Extract the (X, Y) coordinate from the center of the cell holding the provided text.  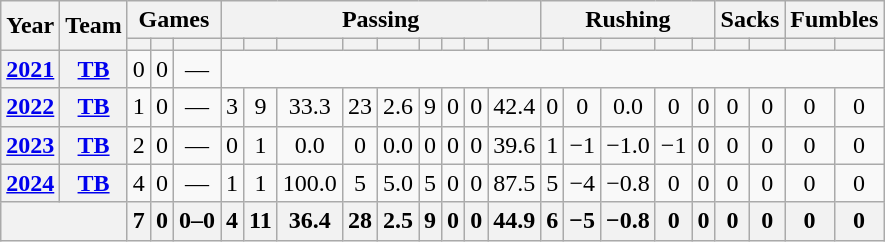
2023 (30, 145)
2021 (30, 69)
33.3 (310, 107)
Rushing (628, 20)
Year (30, 26)
−5 (582, 221)
0–0 (196, 221)
Passing (381, 20)
−4 (582, 183)
2024 (30, 183)
36.4 (310, 221)
2.5 (398, 221)
28 (360, 221)
11 (261, 221)
23 (360, 107)
Sacks (750, 20)
6 (552, 221)
2022 (30, 107)
42.4 (514, 107)
Games (174, 20)
Fumbles (834, 20)
2 (138, 145)
100.0 (310, 183)
−1.0 (628, 145)
7 (138, 221)
87.5 (514, 183)
Team (94, 26)
2.6 (398, 107)
44.9 (514, 221)
5.0 (398, 183)
39.6 (514, 145)
3 (232, 107)
